Detect which cell encompasses the target text, then output its [x, y] center coordinate. 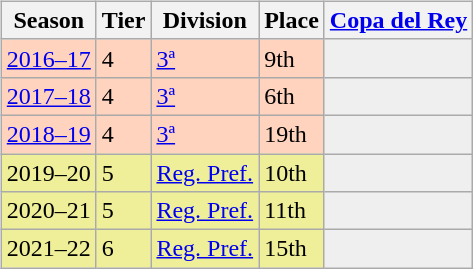
Copa del Rey [398, 20]
Season [48, 20]
2017–18 [48, 96]
2016–17 [48, 58]
Division [205, 20]
2019–20 [48, 173]
Place [292, 20]
19th [292, 134]
6th [292, 96]
11th [292, 211]
10th [292, 173]
9th [292, 58]
15th [292, 249]
2020–21 [48, 211]
6 [124, 249]
2021–22 [48, 249]
2018–19 [48, 134]
Tier [124, 20]
